Scan for the cell matching the given text and deliver its [x, y] coordinate at center. 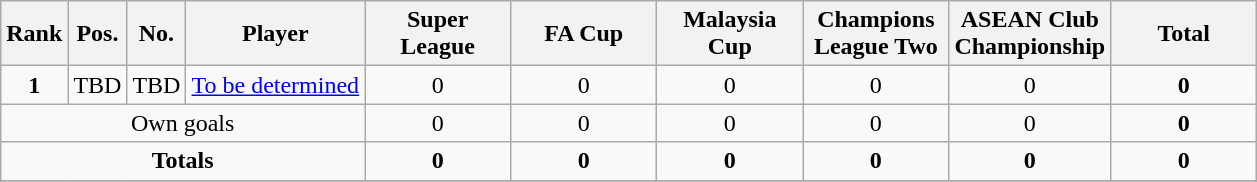
Malaysia Cup [730, 34]
No. [156, 34]
Totals [183, 161]
Pos. [98, 34]
Super League [438, 34]
To be determined [276, 85]
ASEAN Club Championship [1030, 34]
Player [276, 34]
FA Cup [584, 34]
Total [1184, 34]
Own goals [183, 123]
1 [34, 85]
Champions League Two [876, 34]
Rank [34, 34]
